Return the [x, y] coordinate for the center point of the cell that contains the specified text.  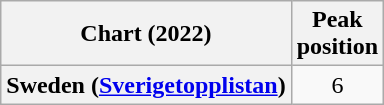
Peakposition [337, 34]
Sweden (Sverigetopplistan) [146, 85]
Chart (2022) [146, 34]
6 [337, 85]
